From the cell containing the given text, extract its center point as [x, y] coordinate. 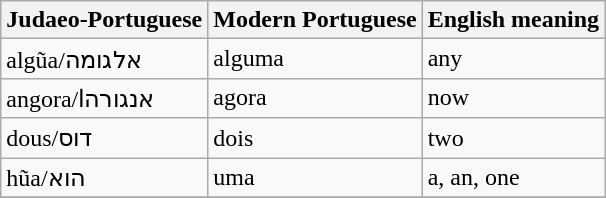
a, an, one [513, 178]
dous/דוס [104, 138]
now [513, 98]
two [513, 138]
English meaning [513, 20]
hũa/הוא [104, 178]
uma [315, 178]
angora/אנגורהا [104, 98]
algũa/אלגומה [104, 59]
Judaeo-Portuguese [104, 20]
agora [315, 98]
any [513, 59]
Modern Portuguese [315, 20]
dois [315, 138]
alguma [315, 59]
